Locate the cell with the specified text and output its (X, Y) center coordinate. 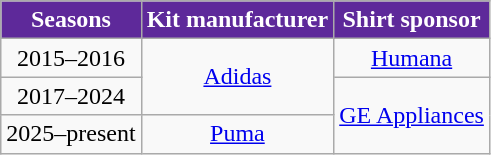
Adidas (238, 77)
GE Appliances (412, 115)
Humana (412, 58)
Kit manufacturer (238, 20)
Shirt sponsor (412, 20)
2017–2024 (71, 96)
Puma (238, 134)
2015–2016 (71, 58)
Seasons (71, 20)
2025–present (71, 134)
